Return [x, y] of the center of cell containing provided text 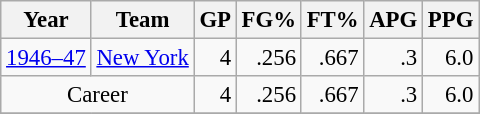
Year [46, 20]
APG [394, 20]
Career [98, 95]
PPG [451, 20]
FG% [268, 20]
Team [142, 20]
GP [215, 20]
FT% [332, 20]
New York [142, 58]
1946–47 [46, 58]
